Capture the cell that displays the provided text and extract its [x, y] central coordinate. 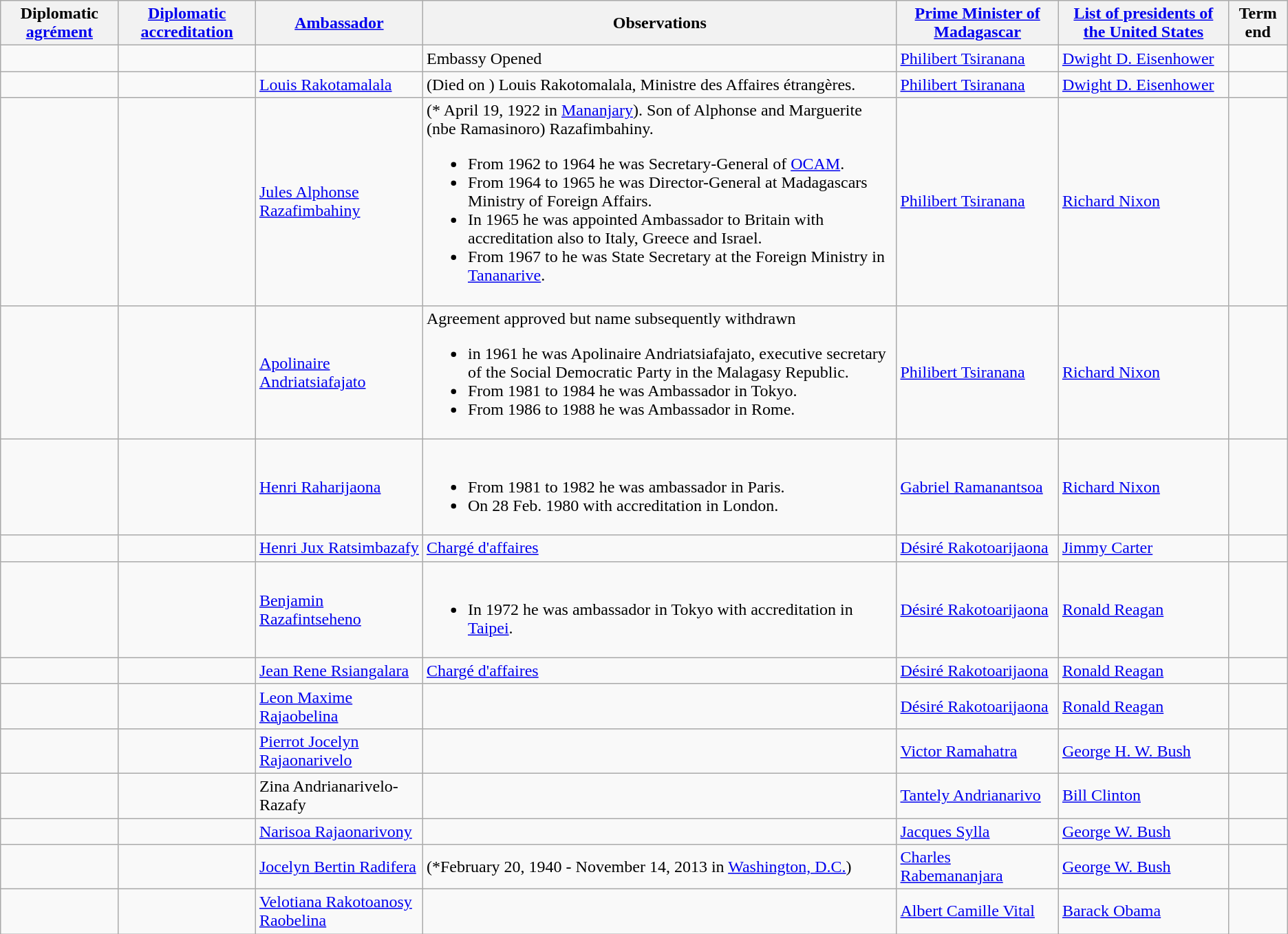
(*February 20, 1940 - November 14, 2013 in Washington, D.C.) [659, 867]
Ambassador [339, 23]
Albert Camille Vital [977, 912]
Barack Obama [1144, 912]
List of presidents of the United States [1144, 23]
Prime Minister of Madagascar [977, 23]
Pierrot Jocelyn Rajaonarivelo [339, 751]
In 1972 he was ambassador in Tokyo with accreditation in Taipei. [659, 609]
Diplomatic accreditation [187, 23]
Term end [1258, 23]
(Died on ) Louis Rakotomalala, Ministre des Affaires étrangères. [659, 85]
Benjamin Razafintseheno [339, 609]
Henri Jux Ratsimbazafy [339, 548]
Louis Rakotamalala [339, 85]
Jean Rene Rsiangalara [339, 671]
Jules Alphonse Razafimbahiny [339, 202]
Diplomatic agrément [59, 23]
Charles Rabemananjara [977, 867]
Observations [659, 23]
From 1981 to 1982 he was ambassador in Paris.On 28 Feb. 1980 with accreditation in London. [659, 487]
Embassy Opened [659, 58]
Jacques Sylla [977, 832]
Narisoa Rajaonarivony [339, 832]
Zina Andrianarivelo-Razafy [339, 795]
George H. W. Bush [1144, 751]
Jimmy Carter [1144, 548]
Gabriel Ramanantsoa [977, 487]
Victor Ramahatra [977, 751]
Bill Clinton [1144, 795]
Velotiana Rakotoanosy Raobelina [339, 912]
Apolinaire Andriatsiafajato [339, 372]
Henri Raharijaona [339, 487]
Jocelyn Bertin Radifera [339, 867]
Tantely Andrianarivo [977, 795]
Leon Maxime Rajaobelina [339, 706]
